For the text-containing cell, return its midpoint in [x, y] coordinate format. 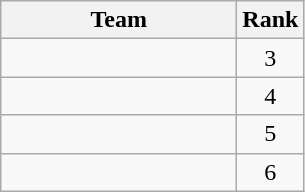
Team [119, 20]
4 [270, 96]
5 [270, 134]
Rank [270, 20]
6 [270, 172]
3 [270, 58]
